Output the (X, Y) coordinate of the center of the cell containing the given text.  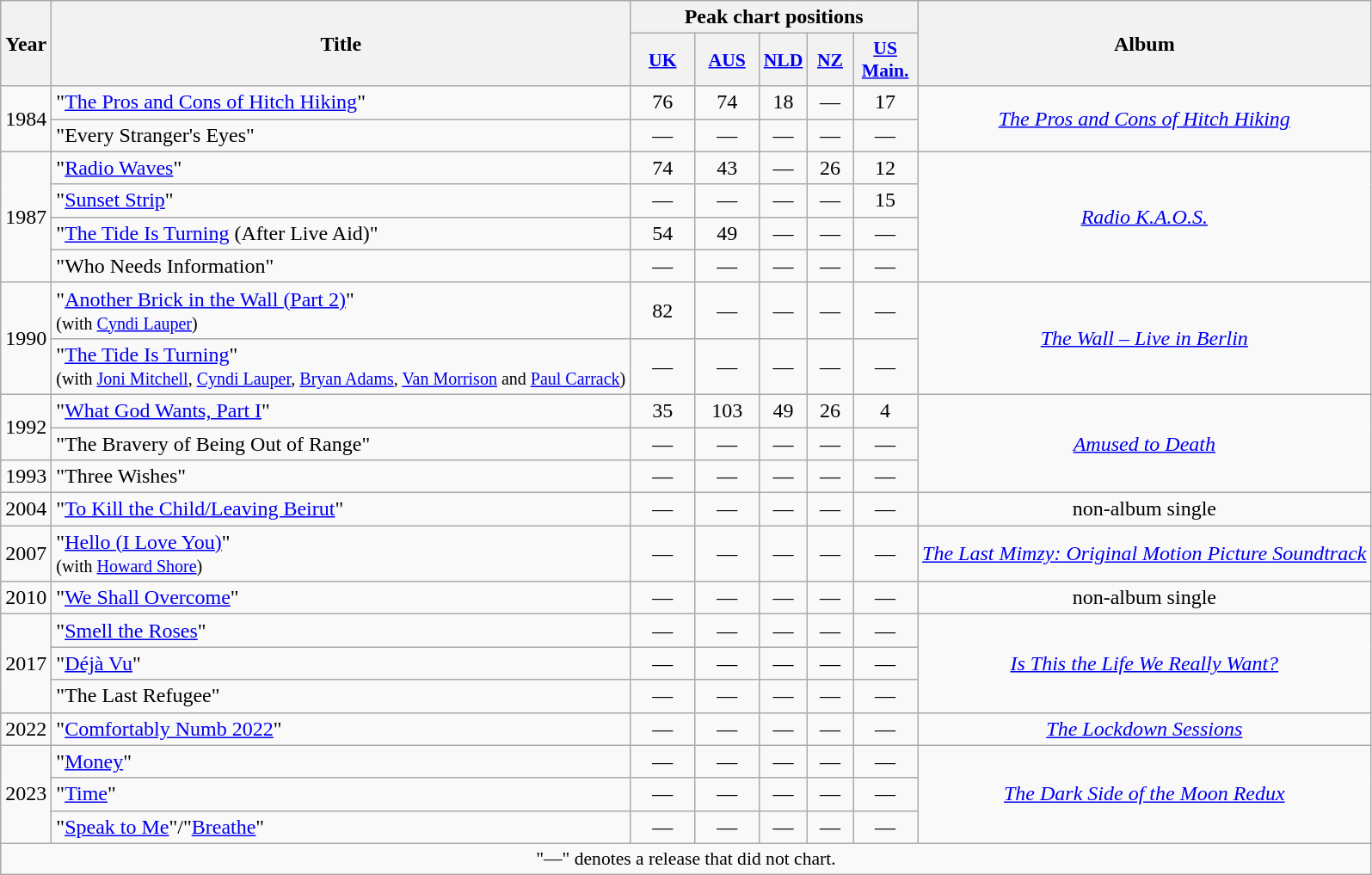
35 (662, 410)
1984 (26, 119)
"The Last Refugee" (341, 696)
"Speak to Me"/"Breathe" (341, 827)
"Radio Waves" (341, 168)
NLD (784, 60)
"Money" (341, 761)
"The Tide Is Turning (After Live Aid)" (341, 233)
1987 (26, 217)
The Last Mimzy: Original Motion Picture Soundtrack (1144, 554)
Amused to Death (1144, 443)
Is This the Life We Really Want? (1144, 663)
UK (662, 60)
The Lockdown Sessions (1144, 729)
2022 (26, 729)
"To Kill the Child/Leaving Beirut" (341, 509)
43 (728, 168)
NZ (829, 60)
2023 (26, 794)
"Every Stranger's Eyes" (341, 135)
103 (728, 410)
Radio K.A.O.S. (1144, 217)
2004 (26, 509)
"Who Needs Information" (341, 266)
1992 (26, 427)
54 (662, 233)
76 (662, 102)
"Hello (I Love You)" (with Howard Shore) (341, 554)
The Dark Side of the Moon Redux (1144, 794)
The Pros and Cons of Hitch Hiking (1144, 119)
AUS (728, 60)
2010 (26, 598)
"Time" (341, 794)
The Wall – Live in Berlin (1144, 338)
Peak chart positions (774, 17)
82 (662, 310)
4 (886, 410)
2007 (26, 554)
"Comfortably Numb 2022" (341, 729)
Album (1144, 43)
Title (341, 43)
"Sunset Strip" (341, 200)
"The Bravery of Being Out of Range" (341, 443)
1993 (26, 477)
"Déjà Vu" (341, 663)
15 (886, 200)
"—" denotes a release that did not chart. (686, 859)
"Another Brick in the Wall (Part 2)" (with Cyndi Lauper) (341, 310)
"Three Wishes" (341, 477)
12 (886, 168)
2017 (26, 663)
18 (784, 102)
"What God Wants, Part I" (341, 410)
1990 (26, 338)
17 (886, 102)
"Smell the Roses" (341, 631)
"We Shall Overcome" (341, 598)
Year (26, 43)
US Main. (886, 60)
"The Tide Is Turning" (with Joni Mitchell, Cyndi Lauper, Bryan Adams, Van Morrison and Paul Carrack) (341, 367)
"The Pros and Cons of Hitch Hiking" (341, 102)
